Scan for the cell matching the given text and deliver its [x, y] coordinate at center. 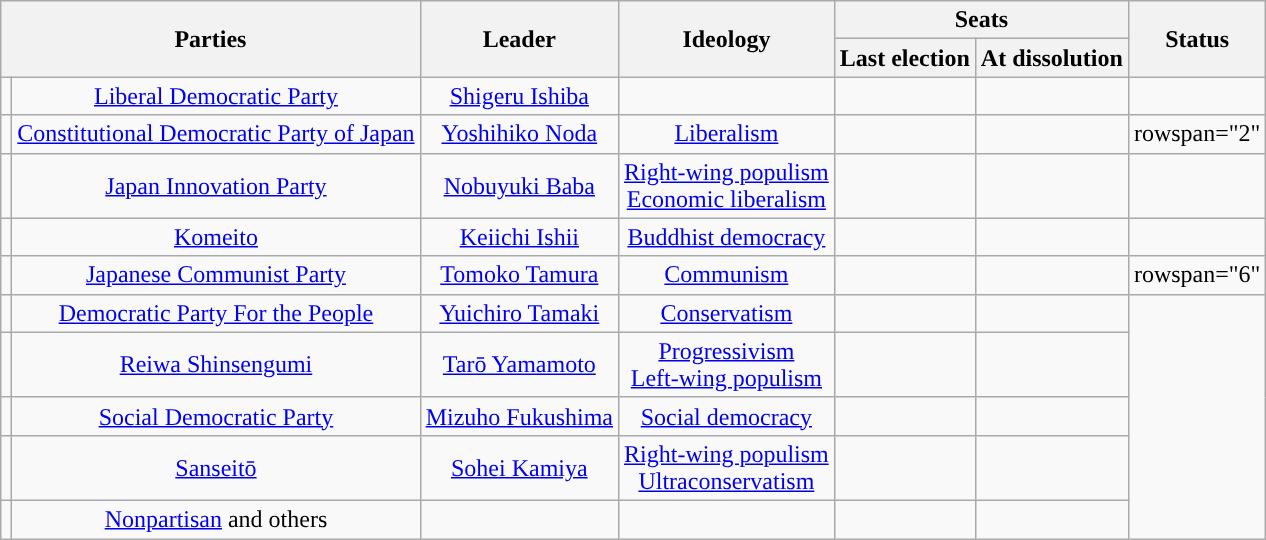
Sanseitō [216, 468]
Nonpartisan and others [216, 519]
Social democracy [727, 416]
rowspan="6" [1197, 275]
Sohei Kamiya [519, 468]
Parties [210, 39]
Liberalism [727, 134]
Right-wing populismEconomic liberalism [727, 186]
Japan Innovation Party [216, 186]
Buddhist democracy [727, 237]
Social Democratic Party [216, 416]
rowspan="2" [1197, 134]
Tarō Yamamoto [519, 364]
Leader [519, 39]
Mizuho Fukushima [519, 416]
Conservatism [727, 313]
Nobuyuki Baba [519, 186]
Komeito [216, 237]
Right-wing populism Ultraconservatism [727, 468]
At dissolution [1052, 58]
Shigeru Ishiba [519, 96]
Last election [904, 58]
Seats [981, 20]
Ideology [727, 39]
Keiichi Ishii [519, 237]
Yuichiro Tamaki [519, 313]
Reiwa Shinsengumi [216, 364]
Democratic Party For the People [216, 313]
Communism [727, 275]
Status [1197, 39]
Yoshihiko Noda [519, 134]
Constitutional Democratic Party of Japan [216, 134]
Tomoko Tamura [519, 275]
Japanese Communist Party [216, 275]
Liberal Democratic Party [216, 96]
ProgressivismLeft-wing populism [727, 364]
